For the text-containing cell, return its midpoint in (x, y) coordinate format. 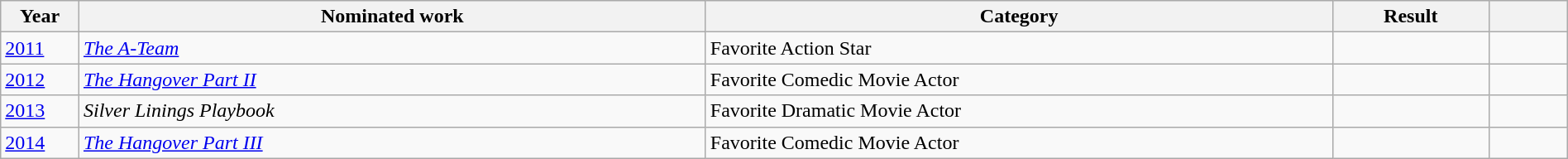
2014 (40, 142)
Favorite Dramatic Movie Actor (1019, 111)
Result (1411, 17)
2012 (40, 79)
2013 (40, 111)
The A-Team (392, 48)
Silver Linings Playbook (392, 111)
Year (40, 17)
2011 (40, 48)
Category (1019, 17)
The Hangover Part III (392, 142)
The Hangover Part II (392, 79)
Favorite Action Star (1019, 48)
Nominated work (392, 17)
